Locate the cell with the specified text and output its (X, Y) center coordinate. 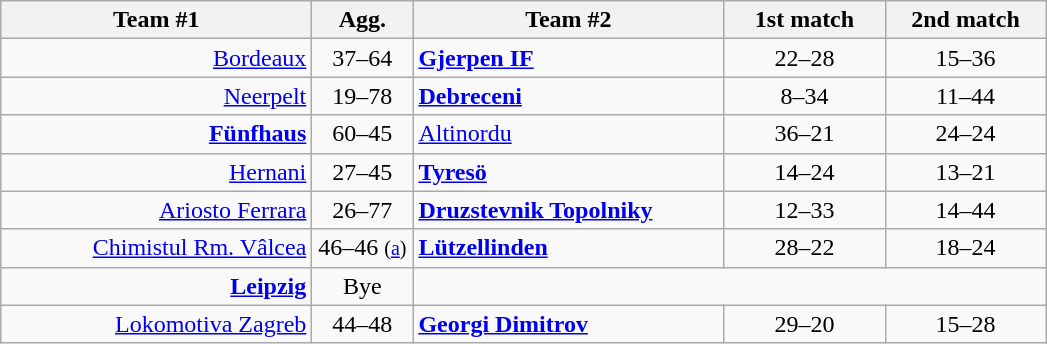
Bordeaux (156, 58)
19–78 (362, 96)
Leipzig (156, 286)
Team #2 (568, 20)
27–45 (362, 172)
15–36 (966, 58)
11–44 (966, 96)
37–64 (362, 58)
44–48 (362, 324)
Bye (362, 286)
Gjerpen IF (568, 58)
15–28 (966, 324)
Neerpelt (156, 96)
Lützellinden (568, 248)
Ariosto Ferrara (156, 210)
Chimistul Rm. Vâlcea (156, 248)
14–24 (804, 172)
24–24 (966, 134)
Tyresö (568, 172)
Lokomotiva Zagreb (156, 324)
Altinordu (568, 134)
28–22 (804, 248)
Hernani (156, 172)
26–77 (362, 210)
Debreceni (568, 96)
12–33 (804, 210)
13–21 (966, 172)
Georgi Dimitrov (568, 324)
Druzstevnik Topolniky (568, 210)
18–24 (966, 248)
46–46 (a) (362, 248)
36–21 (804, 134)
Team #1 (156, 20)
8–34 (804, 96)
1st match (804, 20)
Agg. (362, 20)
29–20 (804, 324)
2nd match (966, 20)
14–44 (966, 210)
60–45 (362, 134)
Fünfhaus (156, 134)
22–28 (804, 58)
